Identify which cell holds the provided text, then report its [x, y] central coordinate. 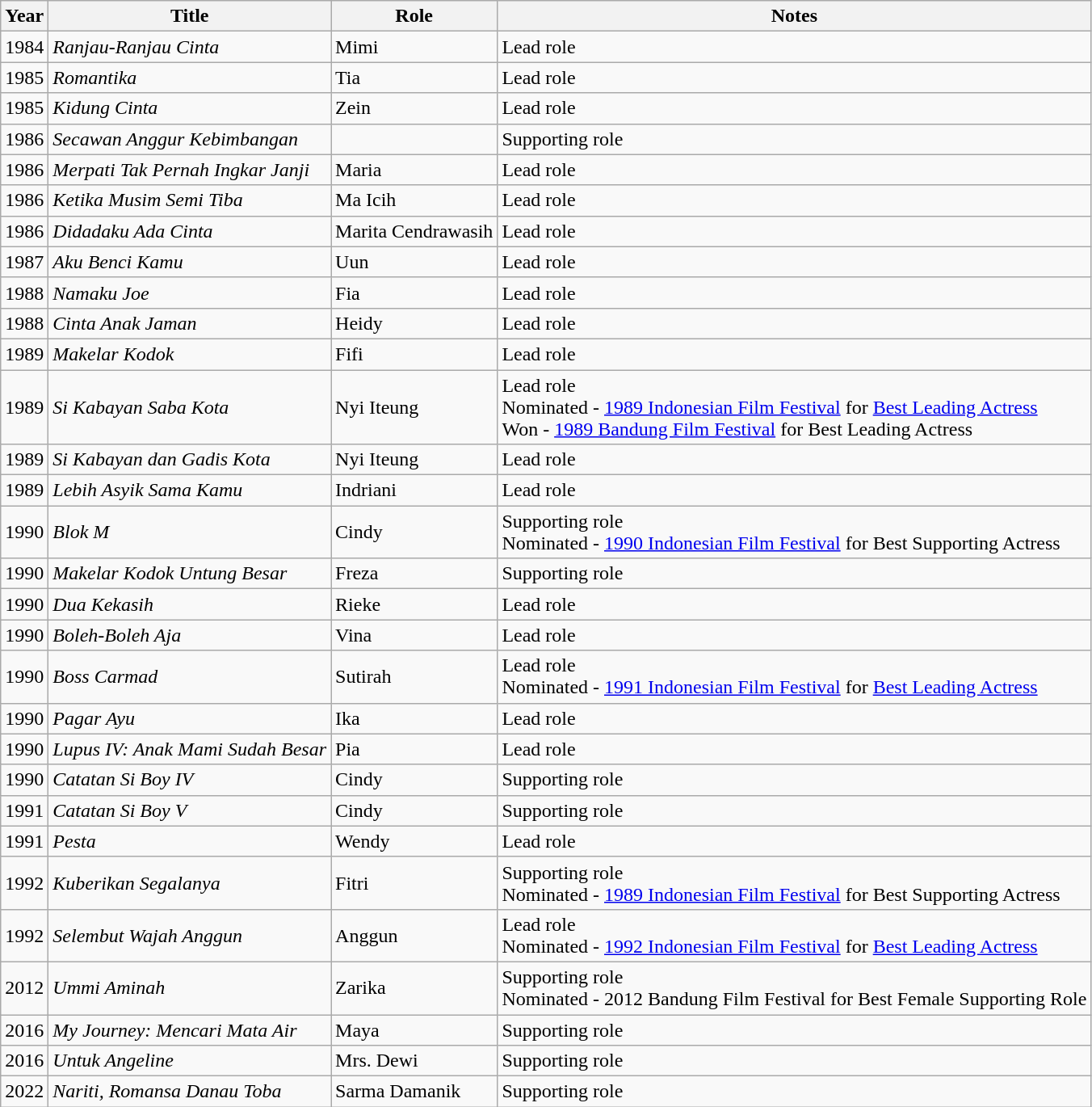
Uun [414, 262]
Merpati Tak Pernah Ingkar Janji [190, 170]
Dua Kekasih [190, 604]
Catatan Si Boy V [190, 810]
Kidung Cinta [190, 108]
Romantika [190, 78]
Rieke [414, 604]
Freza [414, 574]
Secawan Anggur Kebimbangan [190, 139]
2022 [24, 1092]
Zein [414, 108]
Anggun [414, 936]
Si Kabayan Saba Kota [190, 407]
Untuk Angeline [190, 1061]
Maya [414, 1030]
Ranjau-Ranjau Cinta [190, 47]
Lead roleNominated - 1991 Indonesian Film Festival for Best Leading Actress [795, 677]
Lebih Asyik Sama Kamu [190, 490]
Ummi Aminah [190, 987]
1987 [24, 262]
Sutirah [414, 677]
Catatan Si Boy IV [190, 780]
Sarma Damanik [414, 1092]
Lead roleNominated - 1989 Indonesian Film Festival for Best Leading ActressWon - 1989 Bandung Film Festival for Best Leading Actress [795, 407]
Role [414, 16]
Kuberikan Segalanya [190, 882]
Boleh-Boleh Aja [190, 635]
Nariti, Romansa Danau Toba [190, 1092]
Namaku Joe [190, 293]
Fifi [414, 354]
Supporting roleNominated - 2012 Bandung Film Festival for Best Female Supporting Role [795, 987]
Year [24, 16]
Makelar Kodok [190, 354]
Heidy [414, 323]
Vina [414, 635]
Zarika [414, 987]
Wendy [414, 841]
My Journey: Mencari Mata Air [190, 1030]
Mimi [414, 47]
Fitri [414, 882]
Lead roleNominated - 1992 Indonesian Film Festival for Best Leading Actress [795, 936]
Selembut Wajah Anggun [190, 936]
Boss Carmad [190, 677]
Cinta Anak Jaman [190, 323]
Didadaku Ada Cinta [190, 231]
Ika [414, 718]
Title [190, 16]
Supporting roleNominated - 1989 Indonesian Film Festival for Best Supporting Actress [795, 882]
Blok M [190, 532]
Marita Cendrawasih [414, 231]
Fia [414, 293]
Ma Icih [414, 200]
2012 [24, 987]
Mrs. Dewi [414, 1061]
Ketika Musim Semi Tiba [190, 200]
Makelar Kodok Untung Besar [190, 574]
Aku Benci Kamu [190, 262]
Pagar Ayu [190, 718]
Notes [795, 16]
Lupus IV: Anak Mami Sudah Besar [190, 749]
Pia [414, 749]
1984 [24, 47]
Supporting roleNominated - 1990 Indonesian Film Festival for Best Supporting Actress [795, 532]
Maria [414, 170]
Si Kabayan dan Gadis Kota [190, 460]
Pesta [190, 841]
Tia [414, 78]
Indriani [414, 490]
